Extract the [x, y] coordinate from the center of the cell holding the provided text.  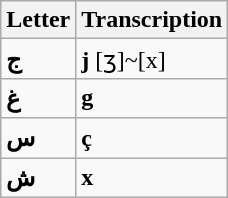
g [152, 98]
ç [152, 138]
ج [38, 59]
x [152, 178]
j [ʒ]~[x] [152, 59]
غ [38, 98]
Letter [38, 20]
Transcription [152, 20]
س [38, 138]
ش [38, 178]
